Capture the cell that displays the provided text and extract its [X, Y] central coordinate. 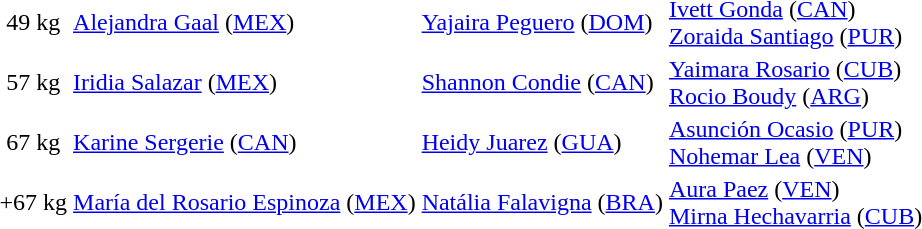
Heidy Juarez (GUA) [542, 142]
Shannon Condie (CAN) [542, 82]
Karine Sergerie (CAN) [245, 142]
Iridia Salazar (MEX) [245, 82]
